Detect which cell encompasses the target text, then output its (x, y) center coordinate. 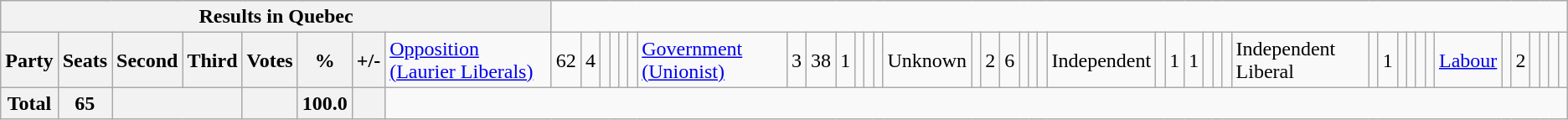
Results in Quebec (276, 17)
Seats (85, 60)
Total (29, 103)
4 (590, 60)
Labour (1467, 60)
62 (566, 60)
38 (821, 60)
6 (1010, 60)
Unknown (927, 60)
Votes (270, 60)
Party (29, 60)
Government (Unionist) (712, 60)
65 (85, 103)
Third (213, 60)
% (325, 60)
Second (147, 60)
+/- (369, 60)
Independent Liberal (1300, 60)
Independent (1101, 60)
3 (797, 60)
Opposition (Laurier Liberals) (469, 60)
100.0 (325, 103)
